Output the (X, Y) coordinate of the center of the cell containing the given text.  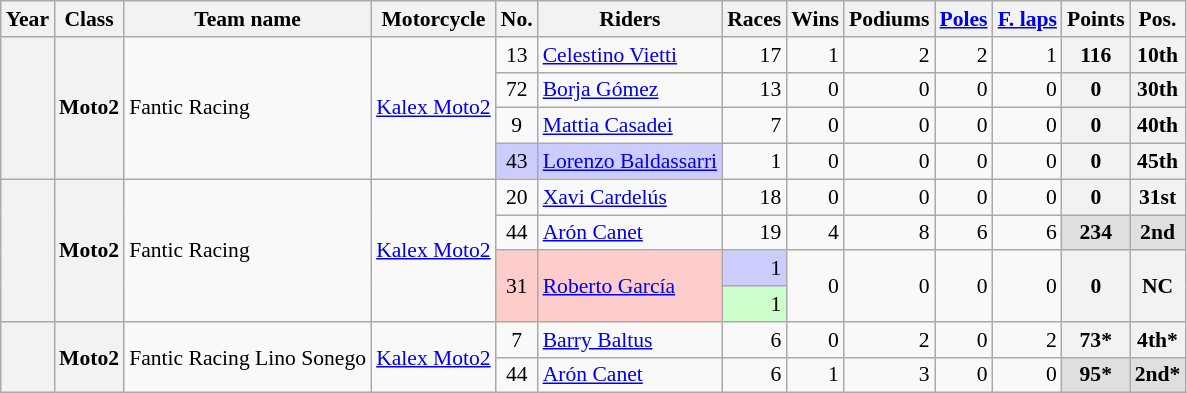
234 (1096, 233)
2nd* (1158, 375)
Motorcycle (434, 19)
4th* (1158, 340)
3 (890, 375)
Year (28, 19)
18 (754, 197)
Wins (815, 19)
F. laps (1028, 19)
Borja Gómez (630, 90)
Class (89, 19)
95* (1096, 375)
Podiums (890, 19)
19 (754, 233)
31st (1158, 197)
73* (1096, 340)
Poles (963, 19)
40th (1158, 126)
Mattia Casadei (630, 126)
Pos. (1158, 19)
Points (1096, 19)
20 (517, 197)
17 (754, 55)
4 (815, 233)
Fantic Racing Lino Sonego (248, 358)
43 (517, 162)
Riders (630, 19)
2nd (1158, 233)
10th (1158, 55)
Celestino Vietti (630, 55)
Xavi Cardelús (630, 197)
No. (517, 19)
Lorenzo Baldassarri (630, 162)
45th (1158, 162)
9 (517, 126)
31 (517, 286)
Team name (248, 19)
116 (1096, 55)
Roberto García (630, 286)
Barry Baltus (630, 340)
8 (890, 233)
Races (754, 19)
72 (517, 90)
30th (1158, 90)
NC (1158, 286)
